Return [X, Y] of the center of cell containing provided text 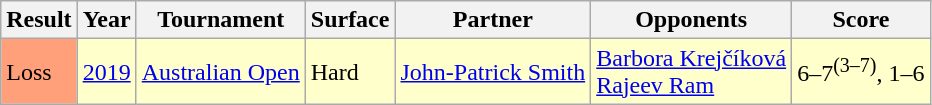
Partner [493, 20]
Surface [350, 20]
6–7(3–7), 1–6 [861, 72]
Hard [350, 72]
Opponents [692, 20]
Loss [39, 72]
Australian Open [220, 72]
Barbora Krejčíková Rajeev Ram [692, 72]
Score [861, 20]
2019 [106, 72]
Result [39, 20]
Year [106, 20]
John-Patrick Smith [493, 72]
Tournament [220, 20]
